Return the [x, y] coordinate for the center point of the cell that contains the specified text.  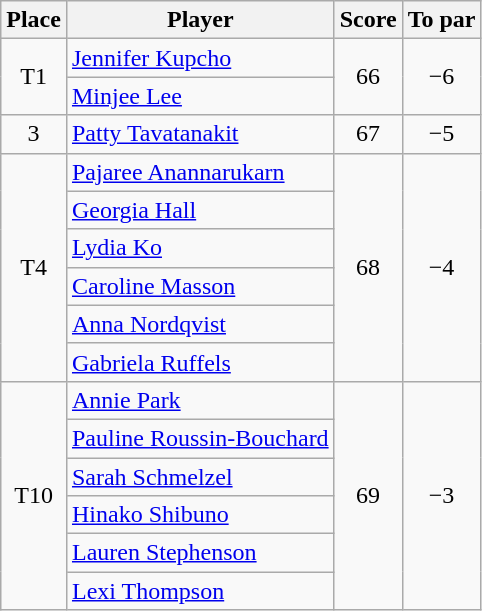
−6 [442, 77]
−5 [442, 134]
Georgia Hall [200, 210]
−4 [442, 267]
Jennifer Kupcho [200, 58]
Sarah Schmelzel [200, 477]
Caroline Masson [200, 286]
Lauren Stephenson [200, 553]
T10 [34, 495]
69 [368, 495]
Score [368, 20]
66 [368, 77]
Anna Nordqvist [200, 324]
Lexi Thompson [200, 591]
Place [34, 20]
To par [442, 20]
Gabriela Ruffels [200, 362]
Minjee Lee [200, 96]
68 [368, 267]
Lydia Ko [200, 248]
Hinako Shibuno [200, 515]
−3 [442, 495]
67 [368, 134]
Pauline Roussin-Bouchard [200, 438]
3 [34, 134]
T1 [34, 77]
Annie Park [200, 400]
Patty Tavatanakit [200, 134]
T4 [34, 267]
Player [200, 20]
Pajaree Anannarukarn [200, 172]
